Pinpoint the cell where the given text exists, returning its [X, Y] midpoint coordinate. 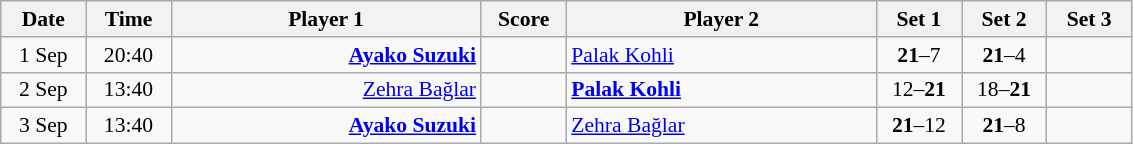
18–21 [1004, 90]
Set 2 [1004, 19]
20:40 [128, 55]
2 Sep [44, 90]
21–4 [1004, 55]
1 Sep [44, 55]
21–7 [918, 55]
Time [128, 19]
Player 1 [326, 19]
Set 1 [918, 19]
3 Sep [44, 126]
Set 3 [1090, 19]
Player 2 [721, 19]
21–8 [1004, 126]
21–12 [918, 126]
12–21 [918, 90]
Date [44, 19]
Score [524, 19]
